Locate the cell with the specified text and output its (x, y) center coordinate. 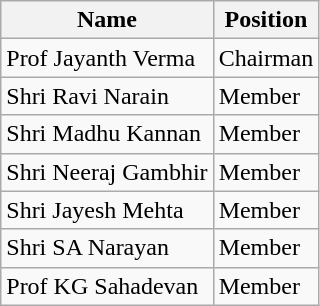
Shri Madhu Kannan (107, 134)
Position (266, 20)
Prof Jayanth Verma (107, 58)
Chairman (266, 58)
Name (107, 20)
Shri Neeraj Gambhir (107, 172)
Shri Jayesh Mehta (107, 210)
Shri SA Narayan (107, 248)
Shri Ravi Narain (107, 96)
Prof KG Sahadevan (107, 286)
